Pinpoint the cell where the given text exists, returning its [x, y] midpoint coordinate. 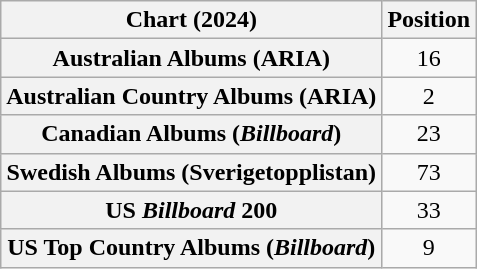
23 [429, 134]
US Top Country Albums (Billboard) [192, 248]
Chart (2024) [192, 20]
16 [429, 58]
Swedish Albums (Sverigetopplistan) [192, 172]
Australian Country Albums (ARIA) [192, 96]
33 [429, 210]
Position [429, 20]
Canadian Albums (Billboard) [192, 134]
US Billboard 200 [192, 210]
73 [429, 172]
2 [429, 96]
9 [429, 248]
Australian Albums (ARIA) [192, 58]
